Capture the cell that displays the provided text and extract its (x, y) central coordinate. 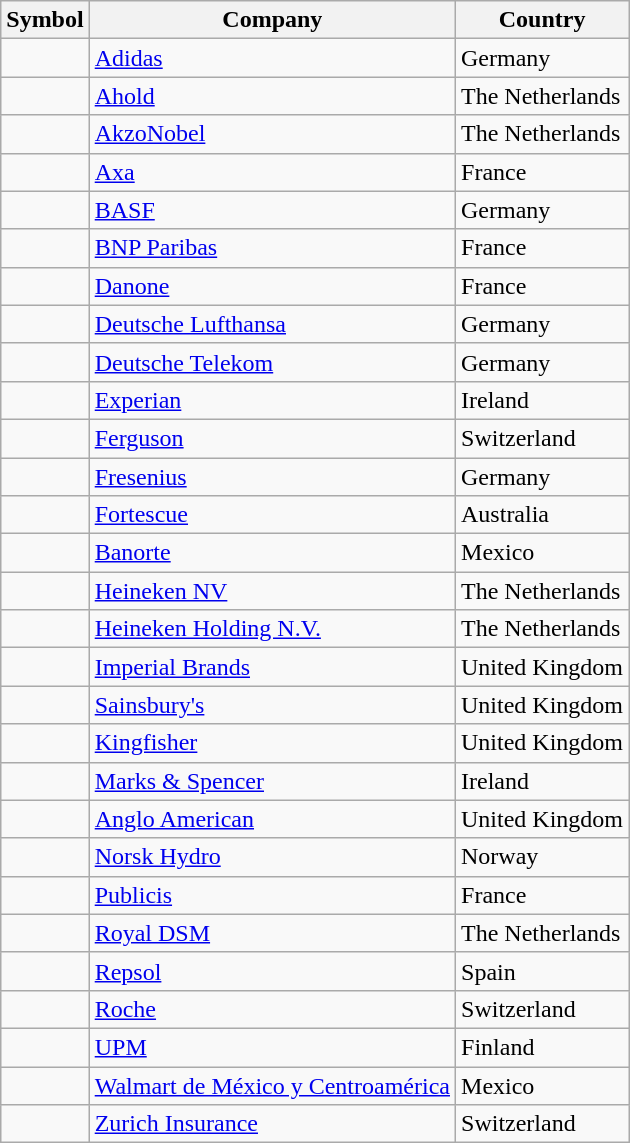
Fortescue (272, 515)
Royal DSM (272, 933)
Australia (542, 515)
Finland (542, 1047)
Spain (542, 971)
Deutsche Lufthansa (272, 324)
Fresenius (272, 477)
Imperial Brands (272, 667)
Company (272, 20)
UPM (272, 1047)
Sainsbury's (272, 705)
Anglo American (272, 819)
BASF (272, 210)
AkzoNobel (272, 134)
Publicis (272, 895)
Zurich Insurance (272, 1124)
Marks & Spencer (272, 781)
Country (542, 20)
BNP Paribas (272, 248)
Norway (542, 857)
Deutsche Telekom (272, 362)
Norsk Hydro (272, 857)
Experian (272, 400)
Symbol (45, 20)
Adidas (272, 58)
Repsol (272, 971)
Heineken NV (272, 591)
Walmart de México y Centroamérica (272, 1085)
Banorte (272, 553)
Kingfisher (272, 743)
Danone (272, 286)
Roche (272, 1009)
Heineken Holding N.V. (272, 629)
Ferguson (272, 438)
Ahold (272, 96)
Axa (272, 172)
